Detect which cell encompasses the target text, then output its (x, y) center coordinate. 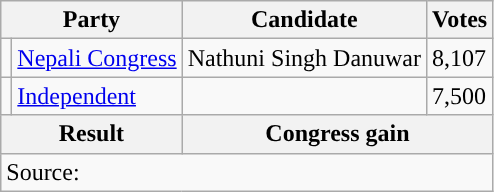
Nepali Congress (97, 58)
Source: (247, 172)
Result (92, 134)
Votes (460, 20)
7,500 (460, 96)
Candidate (304, 20)
Nathuni Singh Danuwar (304, 58)
8,107 (460, 58)
Independent (97, 96)
Congress gain (338, 134)
Party (92, 20)
